Output the [x, y] coordinate of the center of the cell containing the given text.  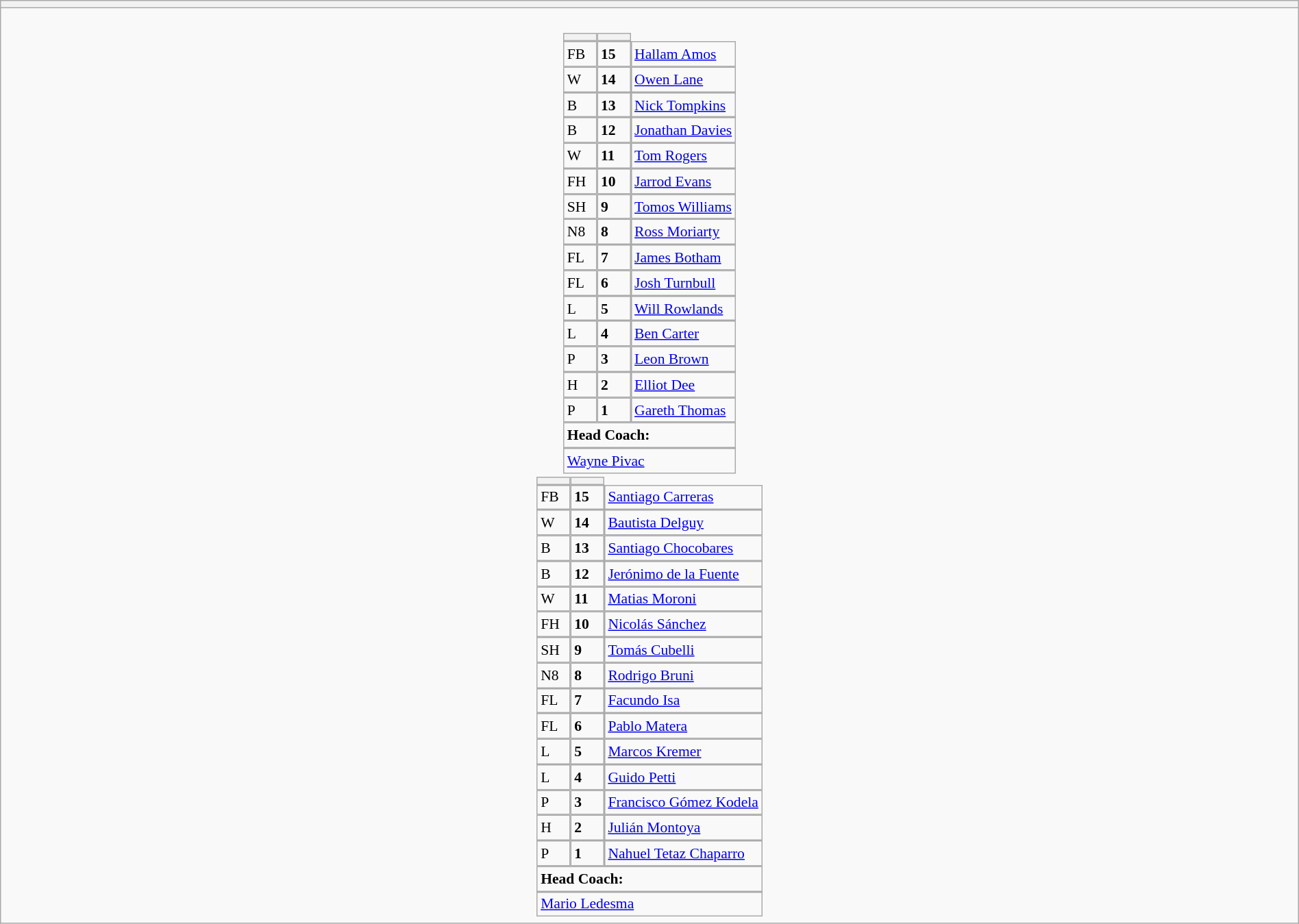
Guido Petti [684, 777]
Will Rowlands [683, 308]
Josh Turnbull [683, 282]
Ben Carter [683, 334]
Tomos Williams [683, 207]
Tomás Cubelli [684, 649]
Hallam Amos [683, 53]
Pablo Matera [684, 726]
Jarrod Evans [683, 181]
Gareth Thomas [683, 410]
Ross Moriarty [683, 232]
Matias Moroni [684, 599]
Leon Brown [683, 359]
Wayne Pivac [649, 460]
Jerónimo de la Fuente [684, 574]
James Botham [683, 258]
Facundo Isa [684, 700]
Nicolás Sánchez [684, 625]
Marcos Kremer [684, 752]
Santiago Chocobares [684, 548]
Rodrigo Bruni [684, 675]
Nick Tompkins [683, 105]
Bautista Delguy [684, 522]
Santiago Carreras [684, 497]
Mario Ledesma [649, 904]
Elliot Dee [683, 385]
Tom Rogers [683, 156]
Julián Montoya [684, 827]
Jonathan Davies [683, 130]
Francisco Gómez Kodela [684, 803]
Owen Lane [683, 79]
Nahuel Tetaz Chaparro [684, 853]
